For the text-containing cell, return its midpoint in (x, y) coordinate format. 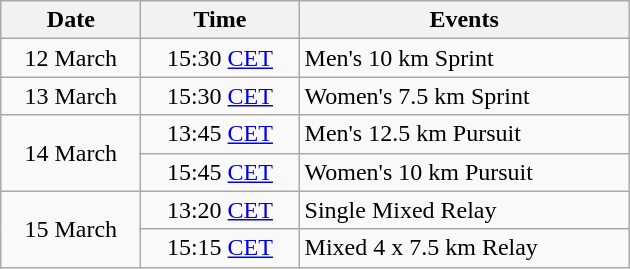
Women's 7.5 km Sprint (464, 96)
Women's 10 km Pursuit (464, 172)
12 March (71, 58)
13:20 CET (220, 210)
Time (220, 20)
Men's 10 km Sprint (464, 58)
Events (464, 20)
13 March (71, 96)
13:45 CET (220, 134)
Men's 12.5 km Pursuit (464, 134)
Mixed 4 x 7.5 km Relay (464, 248)
Single Mixed Relay (464, 210)
Date (71, 20)
15:45 CET (220, 172)
15 March (71, 229)
14 March (71, 153)
15:15 CET (220, 248)
